For the text-containing cell, return its midpoint in (x, y) coordinate format. 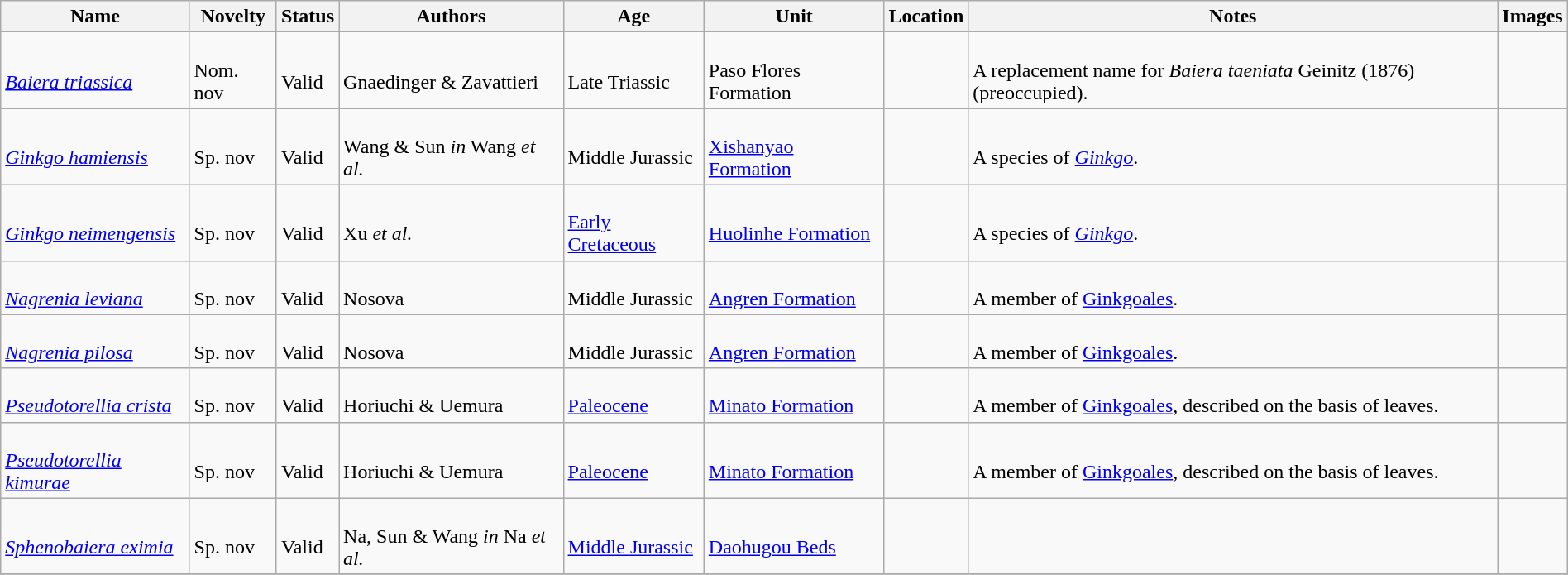
Nom. nov (233, 70)
Location (926, 17)
Ginkgo hamiensis (95, 146)
Wang & Sun in Wang et al. (452, 146)
Ginkgo neimengensis (95, 223)
A replacement name for Baiera taeniata Geinitz (1876) (preoccupied). (1233, 70)
Novelty (233, 17)
Huolinhe Formation (794, 223)
Sphenobaiera eximia (95, 536)
Gnaedinger & Zavattieri (452, 70)
Pseudotorellia kimurae (95, 460)
Nagrenia pilosa (95, 341)
Early Cretaceous (633, 223)
Daohugou Beds (794, 536)
Late Triassic (633, 70)
Unit (794, 17)
Status (308, 17)
Pseudotorellia crista (95, 395)
Age (633, 17)
Images (1532, 17)
Xishanyao Formation (794, 146)
Authors (452, 17)
Name (95, 17)
Na, Sun & Wang in Na et al. (452, 536)
Nagrenia leviana (95, 288)
Xu et al. (452, 223)
Notes (1233, 17)
Paso Flores Formation (794, 70)
Baiera triassica (95, 70)
